Scan for the cell matching the given text and deliver its (X, Y) coordinate at center. 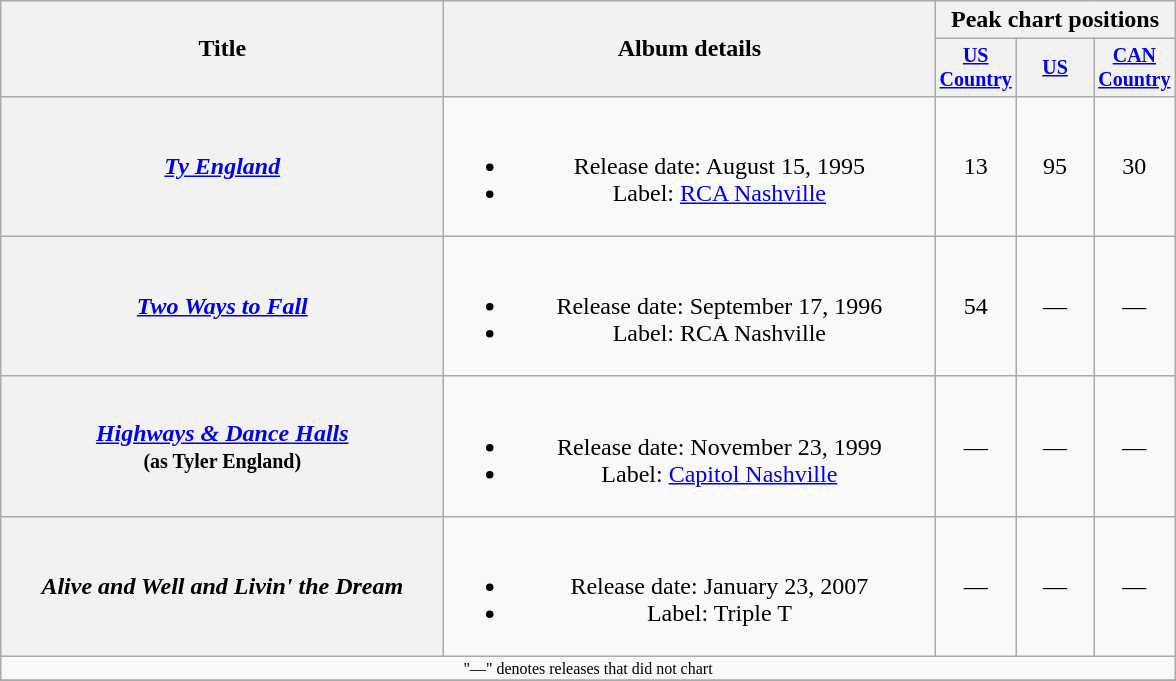
54 (976, 306)
95 (1056, 166)
CAN Country (1135, 68)
Release date: August 15, 1995Label: RCA Nashville (690, 166)
Release date: September 17, 1996Label: RCA Nashville (690, 306)
"—" denotes releases that did not chart (588, 669)
Peak chart positions (1055, 20)
30 (1135, 166)
13 (976, 166)
Title (222, 49)
US Country (976, 68)
Release date: January 23, 2007Label: Triple T (690, 586)
Album details (690, 49)
Two Ways to Fall (222, 306)
Ty England (222, 166)
Release date: November 23, 1999Label: Capitol Nashville (690, 446)
Highways & Dance Halls(as Tyler England) (222, 446)
Alive and Well and Livin' the Dream (222, 586)
US (1056, 68)
